Provide the [x, y] coordinate of the cell's center where the given text is located.  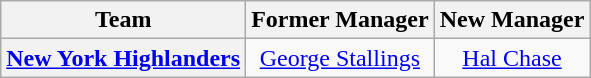
New York Highlanders [124, 58]
Team [124, 20]
George Stallings [340, 58]
New Manager [512, 20]
Hal Chase [512, 58]
Former Manager [340, 20]
